Capture the cell that displays the provided text and extract its (x, y) central coordinate. 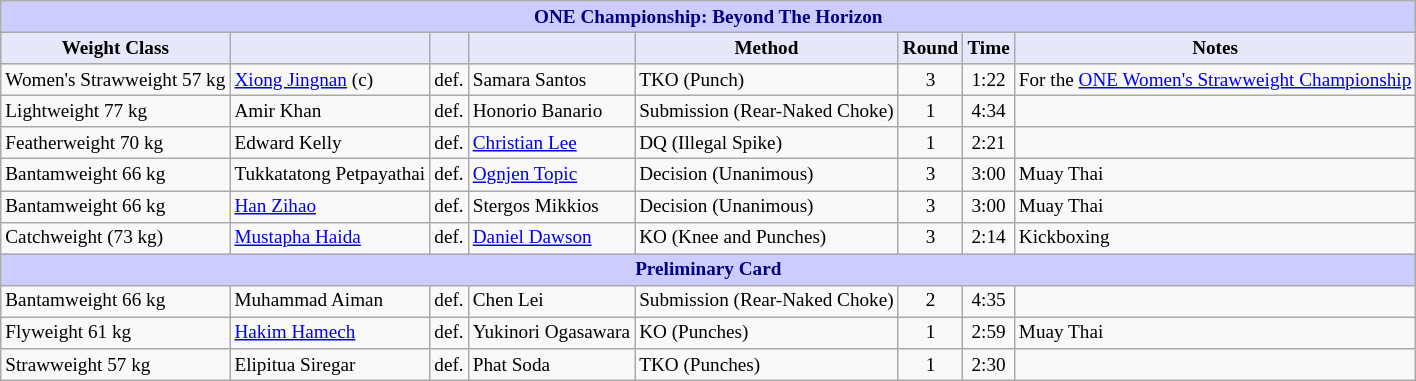
Daniel Dawson (551, 238)
Amir Khan (330, 111)
2:21 (988, 143)
Christian Lee (551, 143)
Xiong Jingnan (c) (330, 80)
Time (988, 48)
Phat Soda (551, 365)
Women's Strawweight 57 kg (116, 80)
4:35 (988, 301)
2:59 (988, 333)
Strawweight 57 kg (116, 365)
Catchweight (73 kg) (116, 238)
Method (767, 48)
TKO (Punch) (767, 80)
Preliminary Card (708, 270)
Ognjen Topic (551, 175)
Mustapha Haida (330, 238)
4:34 (988, 111)
Han Zihao (330, 206)
Tukkatatong Petpayathai (330, 175)
KO (Knee and Punches) (767, 238)
Muhammad Aiman (330, 301)
Weight Class (116, 48)
2:14 (988, 238)
For the ONE Women's Strawweight Championship (1215, 80)
Yukinori Ogasawara (551, 333)
TKO (Punches) (767, 365)
Stergos Mikkios (551, 206)
Honorio Banario (551, 111)
1:22 (988, 80)
KO (Punches) (767, 333)
Edward Kelly (330, 143)
Elipitua Siregar (330, 365)
Hakim Hamech (330, 333)
Notes (1215, 48)
ONE Championship: Beyond The Horizon (708, 17)
Kickboxing (1215, 238)
Lightweight 77 kg (116, 111)
Flyweight 61 kg (116, 333)
Samara Santos (551, 80)
Chen Lei (551, 301)
Featherweight 70 kg (116, 143)
2 (930, 301)
Round (930, 48)
DQ (Illegal Spike) (767, 143)
2:30 (988, 365)
